Return the (X, Y) coordinate for the center point of the cell that contains the specified text.  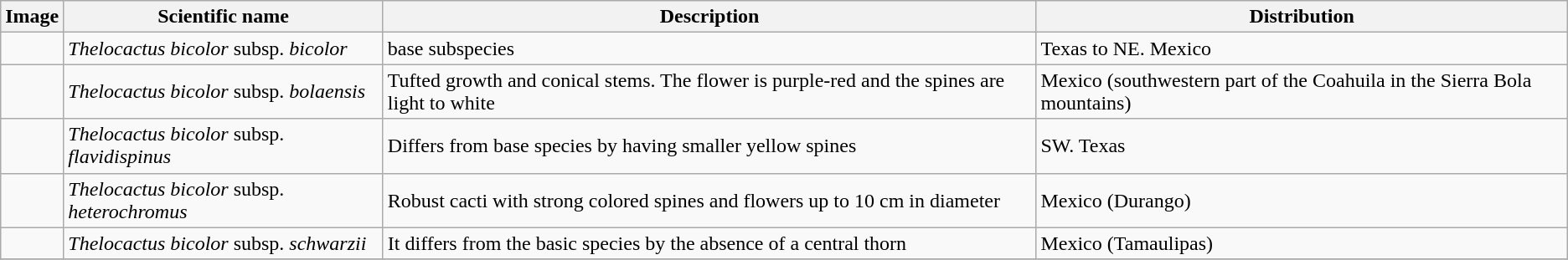
Tufted growth and conical stems. The flower is purple-red and the spines are light to white (709, 92)
Robust cacti with strong colored spines and flowers up to 10 cm in diameter (709, 201)
Thelocactus bicolor subsp. flavidispinus (223, 145)
Mexico (southwestern part of the Coahuila in the Sierra Bola mountains) (1302, 92)
SW. Texas (1302, 145)
Thelocactus bicolor subsp. schwarzii (223, 243)
Image (32, 17)
Thelocactus bicolor subsp. bicolor (223, 48)
Distribution (1302, 17)
Texas to NE. Mexico (1302, 48)
base subspecies (709, 48)
Mexico (Durango) (1302, 201)
Mexico (Tamaulipas) (1302, 243)
Thelocactus bicolor subsp. bolaensis (223, 92)
Thelocactus bicolor subsp. heterochromus (223, 201)
Differs from base species by having smaller yellow spines (709, 145)
It differs from the basic species by the absence of a central thorn (709, 243)
Description (709, 17)
Scientific name (223, 17)
